Provide the [x, y] coordinate of the cell's center where the given text is located.  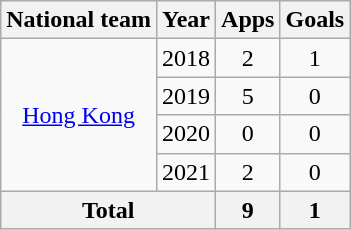
2020 [186, 134]
Goals [315, 20]
Hong Kong [79, 115]
Year [186, 20]
2018 [186, 58]
National team [79, 20]
Apps [248, 20]
2019 [186, 96]
2021 [186, 172]
Total [108, 210]
9 [248, 210]
5 [248, 96]
